Detect which cell encompasses the target text, then output its (X, Y) center coordinate. 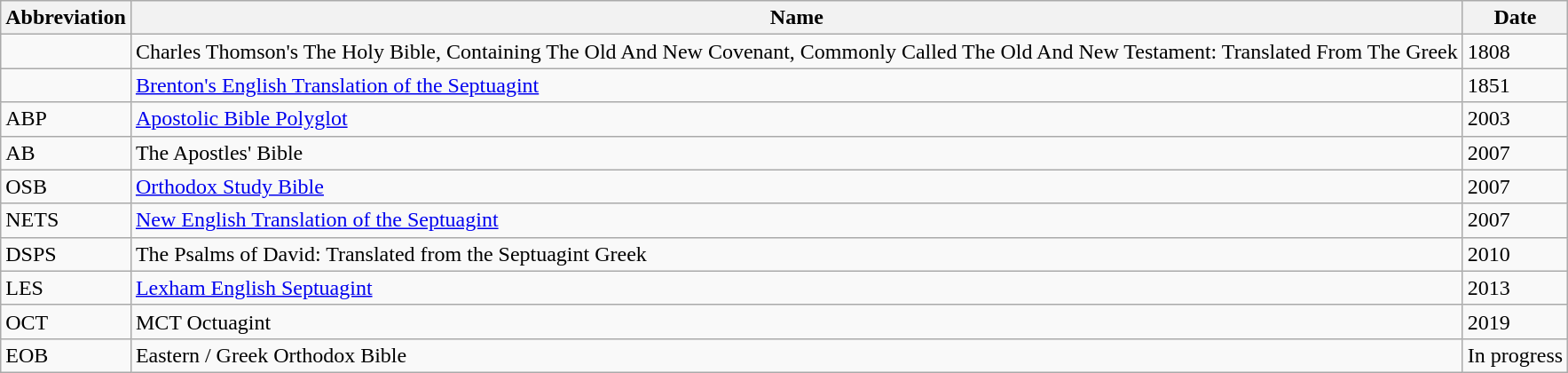
Date (1515, 18)
EOB (66, 355)
OCT (66, 321)
1851 (1515, 85)
Name (797, 18)
Orthodox Study Bible (797, 186)
OSB (66, 186)
2010 (1515, 254)
2013 (1515, 288)
In progress (1515, 355)
Charles Thomson's The Holy Bible, Containing The Old And New Covenant, Commonly Called The Old And New Testament: Translated From The Greek (797, 52)
Apostolic Bible Polyglot (797, 119)
LES (66, 288)
Abbreviation (66, 18)
2019 (1515, 321)
The Apostles' Bible (797, 153)
2003 (1515, 119)
DSPS (66, 254)
1808 (1515, 52)
AB (66, 153)
New English Translation of the Septuagint (797, 220)
ABP (66, 119)
Eastern / Greek Orthodox Bible (797, 355)
The Psalms of David: Translated from the Septuagint Greek (797, 254)
Brenton's English Translation of the Septuagint (797, 85)
NETS (66, 220)
Lexham English Septuagint (797, 288)
MCT Octuagint (797, 321)
